Capture the cell that displays the provided text and extract its [x, y] central coordinate. 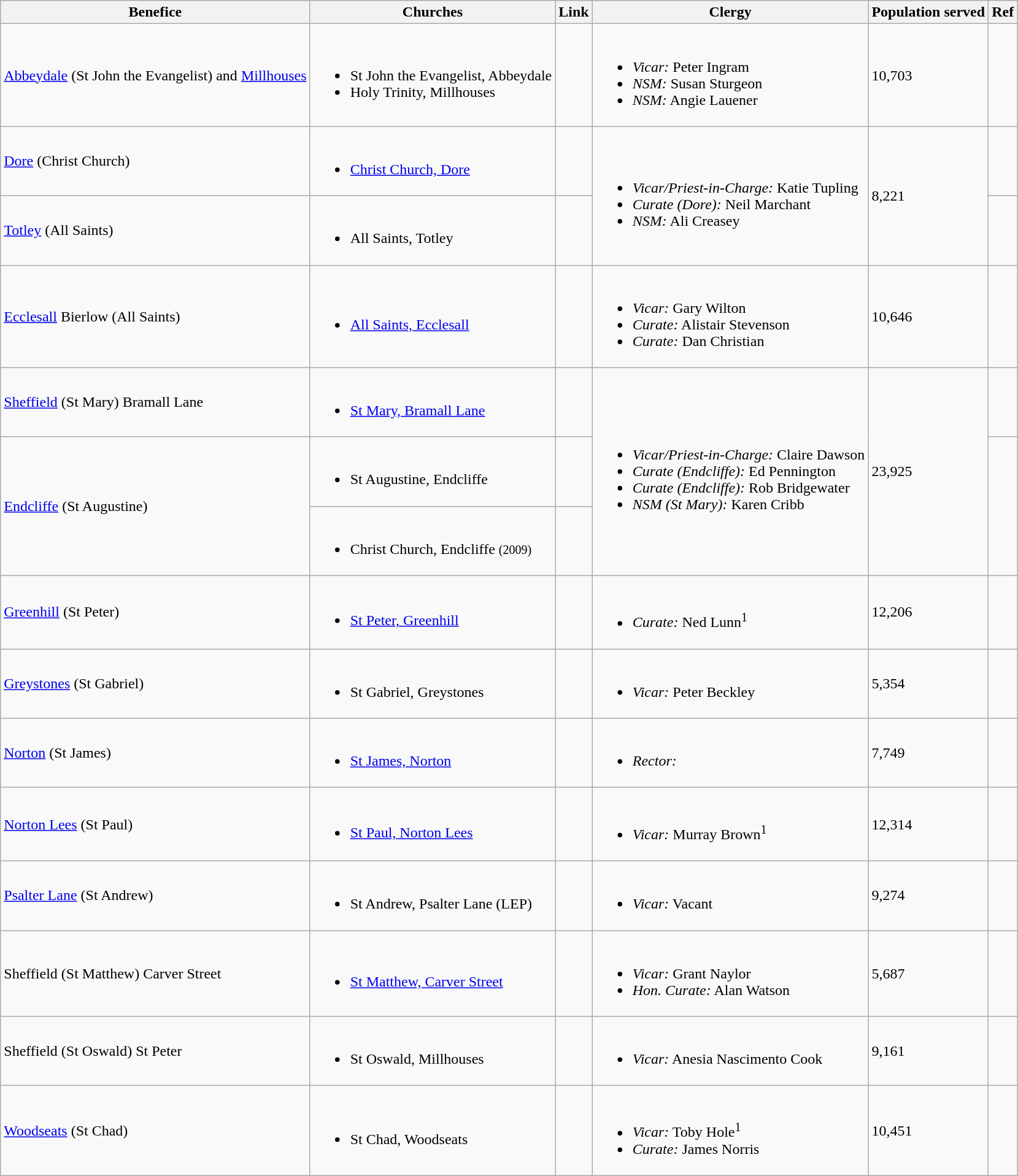
Rector: [730, 753]
12,314 [928, 824]
Ecclesall Bierlow (All Saints) [155, 317]
St Matthew, Carver Street [433, 974]
Clergy [730, 12]
Christ Church, Dore [433, 161]
All Saints, Totley [433, 231]
Christ Church, Endcliffe (2009) [433, 541]
Curate: Ned Lunn1 [730, 612]
St Peter, Greenhill [433, 612]
Norton Lees (St Paul) [155, 824]
8,221 [928, 196]
Vicar: Toby Hole1Curate: James Norris [730, 1131]
St Andrew, Psalter Lane (LEP) [433, 896]
Churches [433, 12]
Vicar: Grant NaylorHon. Curate: Alan Watson [730, 974]
Dore (Christ Church) [155, 161]
Sheffield (St Matthew) Carver Street [155, 974]
St Paul, Norton Lees [433, 824]
St Oswald, Millhouses [433, 1051]
23,925 [928, 471]
Vicar/Priest-in-Charge: Katie TuplingCurate (Dore): Neil MarchantNSM: Ali Creasey [730, 196]
All Saints, Ecclesall [433, 317]
St Chad, Woodseats [433, 1131]
Vicar/Priest-in-Charge: Claire DawsonCurate (Endcliffe): Ed PenningtonCurate (Endcliffe): Rob BridgewaterNSM (St Mary): Karen Cribb [730, 471]
10,646 [928, 317]
Vicar: Gary WiltonCurate: Alistair StevensonCurate: Dan Christian [730, 317]
Sheffield (St Oswald) St Peter [155, 1051]
Norton (St James) [155, 753]
Population served [928, 12]
St Gabriel, Greystones [433, 683]
Endcliffe (St Augustine) [155, 506]
Benefice [155, 12]
9,274 [928, 896]
Vicar: Peter Beckley [730, 683]
Vicar: Vacant [730, 896]
10,703 [928, 75]
Woodseats (St Chad) [155, 1131]
5,354 [928, 683]
St John the Evangelist, AbbeydaleHoly Trinity, Millhouses [433, 75]
Vicar: Anesia Nascimento Cook [730, 1051]
Ref [1003, 12]
5,687 [928, 974]
12,206 [928, 612]
Greystones (St Gabriel) [155, 683]
Sheffield (St Mary) Bramall Lane [155, 402]
10,451 [928, 1131]
Psalter Lane (St Andrew) [155, 896]
Totley (All Saints) [155, 231]
St James, Norton [433, 753]
St Augustine, Endcliffe [433, 471]
Abbeydale (St John the Evangelist) and Millhouses [155, 75]
Greenhill (St Peter) [155, 612]
7,749 [928, 753]
9,161 [928, 1051]
St Mary, Bramall Lane [433, 402]
Link [574, 12]
Vicar: Murray Brown1 [730, 824]
Vicar: Peter IngramNSM: Susan SturgeonNSM: Angie Lauener [730, 75]
